Return [X, Y] of the center of cell containing provided text 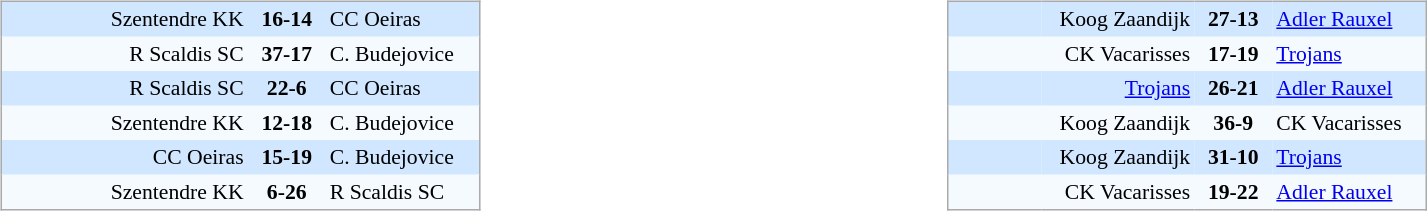
17-19 [1234, 53]
12-18 [286, 123]
27-13 [1234, 18]
37-17 [286, 53]
6-26 [286, 192]
19-22 [1234, 192]
26-21 [1234, 88]
22-6 [286, 88]
31-10 [1234, 157]
16-14 [286, 18]
36-9 [1234, 123]
15-19 [286, 157]
